Scan for the cell matching the given text and deliver its (x, y) coordinate at center. 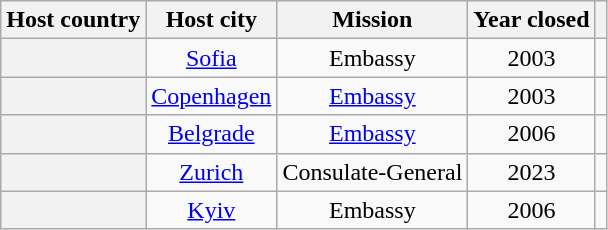
Sofia (212, 58)
Host country (74, 20)
Zurich (212, 172)
Copenhagen (212, 96)
Belgrade (212, 134)
Host city (212, 20)
2023 (532, 172)
Year closed (532, 20)
Consulate-General (372, 172)
Mission (372, 20)
Kyiv (212, 210)
